From the cell containing the given text, extract its center point as (X, Y) coordinate. 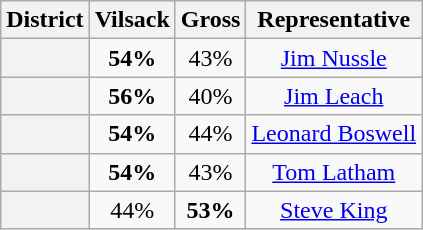
Jim Leach (334, 96)
40% (210, 96)
Gross (210, 20)
Leonard Boswell (334, 134)
53% (210, 210)
Vilsack (132, 20)
Tom Latham (334, 172)
Steve King (334, 210)
District (45, 20)
Jim Nussle (334, 58)
Representative (334, 20)
56% (132, 96)
